Return [X, Y] of the center of cell containing provided text 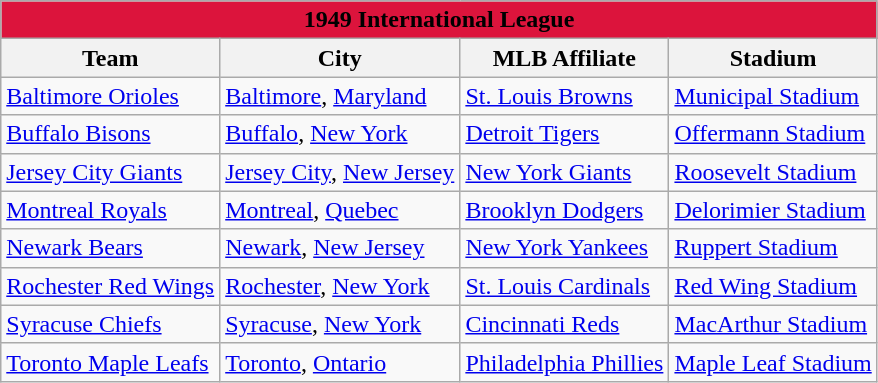
Philadelphia Phillies [564, 362]
Newark, New Jersey [340, 248]
Montreal Royals [110, 210]
Syracuse, New York [340, 324]
Brooklyn Dodgers [564, 210]
Syracuse Chiefs [110, 324]
Municipal Stadium [773, 96]
Rochester Red Wings [110, 286]
1949 International League [439, 20]
Detroit Tigers [564, 134]
Ruppert Stadium [773, 248]
Baltimore Orioles [110, 96]
St. Louis Cardinals [564, 286]
MacArthur Stadium [773, 324]
Team [110, 58]
Delorimier Stadium [773, 210]
Stadium [773, 58]
Jersey City, New Jersey [340, 172]
Roosevelt Stadium [773, 172]
City [340, 58]
Montreal, Quebec [340, 210]
St. Louis Browns [564, 96]
Toronto Maple Leafs [110, 362]
Newark Bears [110, 248]
Jersey City Giants [110, 172]
Maple Leaf Stadium [773, 362]
Toronto, Ontario [340, 362]
Buffalo Bisons [110, 134]
Cincinnati Reds [564, 324]
Buffalo, New York [340, 134]
Rochester, New York [340, 286]
Baltimore, Maryland [340, 96]
New York Giants [564, 172]
Red Wing Stadium [773, 286]
Offermann Stadium [773, 134]
New York Yankees [564, 248]
MLB Affiliate [564, 58]
